Determine the [x, y] coordinate at the center of the cell enclosing the given text.  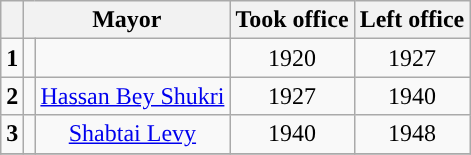
1948 [412, 134]
Took office [292, 20]
3 [12, 134]
Hassan Bey Shukri [132, 96]
Shabtai Levy [132, 134]
Left office [412, 20]
1 [12, 58]
Mayor [127, 20]
1920 [292, 58]
2 [12, 96]
